Pinpoint the cell where the given text exists, returning its (X, Y) midpoint coordinate. 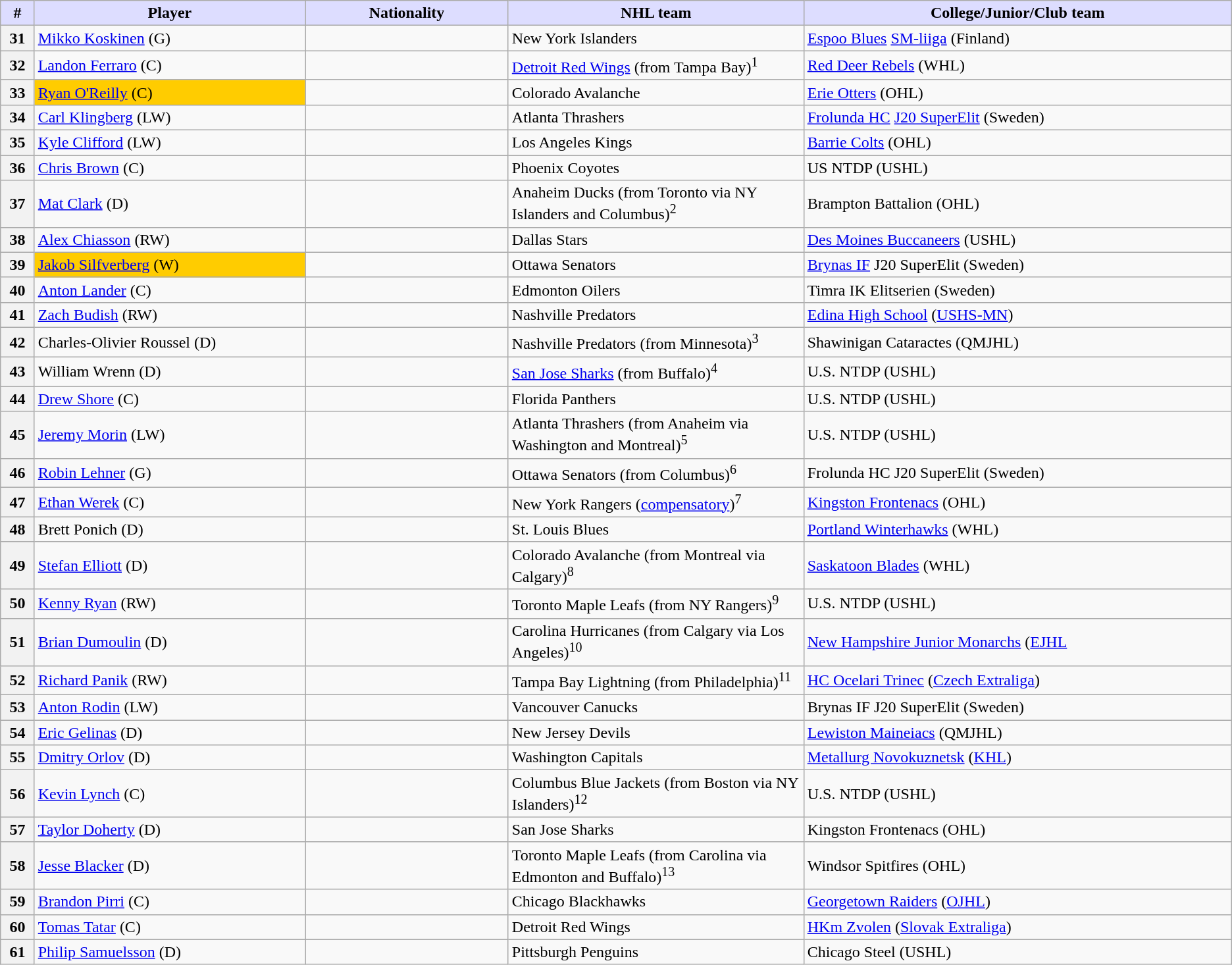
37 (17, 204)
34 (17, 117)
# (17, 13)
Zach Budish (RW) (170, 315)
Metallurg Novokuznetsk (KHL) (1017, 758)
Tampa Bay Lightning (from Philadelphia)11 (655, 681)
Ottawa Senators (from Columbus)6 (655, 473)
Red Deer Rebels (WHL) (1017, 66)
33 (17, 92)
Los Angeles Kings (655, 143)
Charles-Olivier Roussel (D) (170, 342)
Edmonton Oilers (655, 290)
New Jersey Devils (655, 733)
Stefan Elliott (D) (170, 565)
Kevin Lynch (C) (170, 794)
New York Islanders (655, 38)
Washington Capitals (655, 758)
56 (17, 794)
Alex Chiasson (RW) (170, 240)
48 (17, 529)
47 (17, 503)
Mat Clark (D) (170, 204)
Ottawa Senators (655, 265)
US NTDP (USHL) (1017, 168)
Windsor Spitfires (OHL) (1017, 866)
39 (17, 265)
Espoo Blues SM-liiga (Finland) (1017, 38)
46 (17, 473)
William Wrenn (D) (170, 371)
61 (17, 952)
Eric Gelinas (D) (170, 733)
Anaheim Ducks (from Toronto via NY Islanders and Columbus)2 (655, 204)
Anton Lander (C) (170, 290)
52 (17, 681)
42 (17, 342)
Anton Rodin (LW) (170, 708)
Chicago Blackhawks (655, 902)
43 (17, 371)
Brian Dumoulin (D) (170, 642)
College/Junior/Club team (1017, 13)
Nashville Predators (from Minnesota)3 (655, 342)
49 (17, 565)
Ethan Werek (C) (170, 503)
Toronto Maple Leafs (from NY Rangers)9 (655, 604)
Taylor Doherty (D) (170, 829)
Colorado Avalanche (from Montreal via Calgary)8 (655, 565)
50 (17, 604)
New York Rangers (compensatory)7 (655, 503)
44 (17, 399)
Mikko Koskinen (G) (170, 38)
St. Louis Blues (655, 529)
Phoenix Coyotes (655, 168)
51 (17, 642)
Brandon Pirri (C) (170, 902)
Atlanta Thrashers (from Anaheim via Washington and Montreal)5 (655, 435)
Detroit Red Wings (from Tampa Bay)1 (655, 66)
55 (17, 758)
59 (17, 902)
Landon Ferraro (C) (170, 66)
Carl Klingberg (LW) (170, 117)
Drew Shore (C) (170, 399)
Toronto Maple Leafs (from Carolina via Edmonton and Buffalo)13 (655, 866)
Erie Otters (OHL) (1017, 92)
Georgetown Raiders (OJHL) (1017, 902)
New Hampshire Junior Monarchs (EJHL (1017, 642)
Carolina Hurricanes (from Calgary via Los Angeles)10 (655, 642)
Barrie Colts (OHL) (1017, 143)
HKm Zvolen (Slovak Extraliga) (1017, 927)
Edina High School (USHS-MN) (1017, 315)
31 (17, 38)
Jeremy Morin (LW) (170, 435)
Nationality (407, 13)
58 (17, 866)
Philip Samuelsson (D) (170, 952)
Richard Panik (RW) (170, 681)
35 (17, 143)
Jakob Silfverberg (W) (170, 265)
Shawinigan Cataractes (QMJHL) (1017, 342)
Kenny Ryan (RW) (170, 604)
HC Ocelari Trinec (Czech Extraliga) (1017, 681)
Brett Ponich (D) (170, 529)
Pittsburgh Penguins (655, 952)
Chris Brown (C) (170, 168)
41 (17, 315)
Dallas Stars (655, 240)
Portland Winterhawks (WHL) (1017, 529)
Robin Lehner (G) (170, 473)
Player (170, 13)
NHL team (655, 13)
Florida Panthers (655, 399)
57 (17, 829)
Jesse Blacker (D) (170, 866)
Kyle Clifford (LW) (170, 143)
54 (17, 733)
53 (17, 708)
Lewiston Maineiacs (QMJHL) (1017, 733)
38 (17, 240)
Nashville Predators (655, 315)
32 (17, 66)
Des Moines Buccaneers (USHL) (1017, 240)
Columbus Blue Jackets (from Boston via NY Islanders)12 (655, 794)
36 (17, 168)
45 (17, 435)
Saskatoon Blades (WHL) (1017, 565)
Atlanta Thrashers (655, 117)
Brampton Battalion (OHL) (1017, 204)
Ryan O'Reilly (C) (170, 92)
40 (17, 290)
Detroit Red Wings (655, 927)
Timra IK Elitserien (Sweden) (1017, 290)
Vancouver Canucks (655, 708)
Dmitry Orlov (D) (170, 758)
San Jose Sharks (655, 829)
Colorado Avalanche (655, 92)
San Jose Sharks (from Buffalo)4 (655, 371)
60 (17, 927)
Chicago Steel (USHL) (1017, 952)
Tomas Tatar (C) (170, 927)
